Return the (x, y) coordinate for the center point of the cell that contains the specified text.  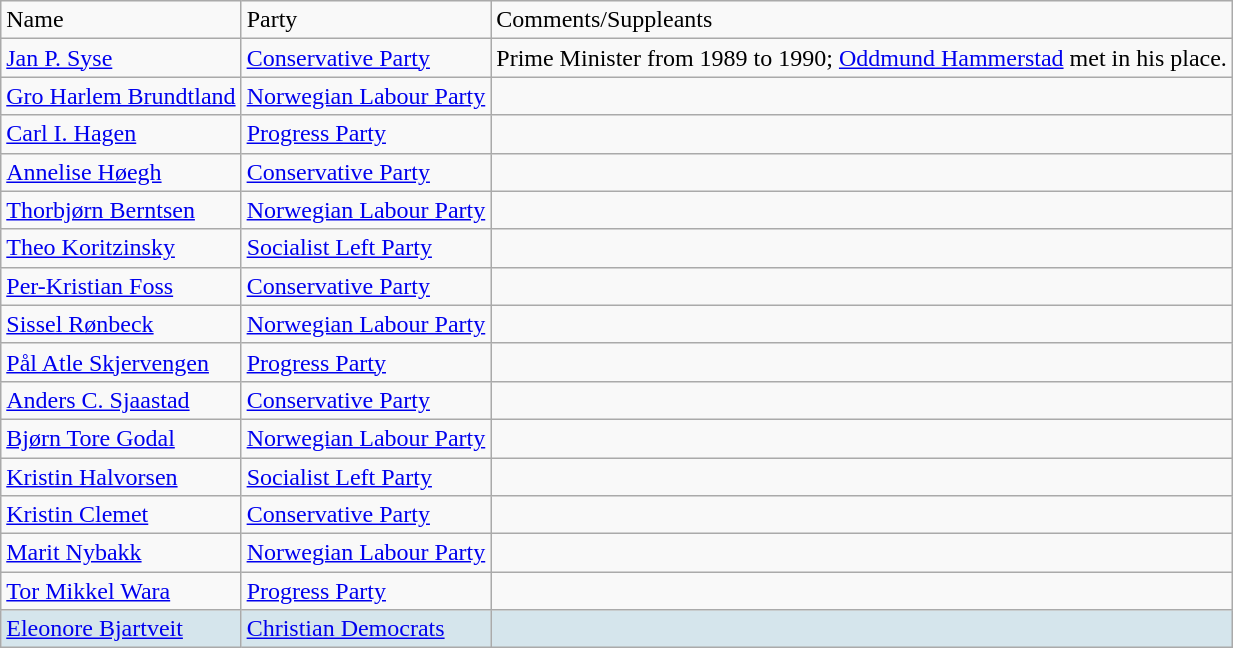
Theo Koritzinsky (121, 248)
Anders C. Sjaastad (121, 400)
Bjørn Tore Godal (121, 438)
Marit Nybakk (121, 553)
Jan P. Syse (121, 58)
Pål Atle Skjervengen (121, 362)
Annelise Høegh (121, 172)
Prime Minister from 1989 to 1990; Oddmund Hammerstad met in his place. (862, 58)
Comments/Suppleants (862, 20)
Kristin Halvorsen (121, 477)
Gro Harlem Brundtland (121, 96)
Christian Democrats (366, 629)
Name (121, 20)
Tor Mikkel Wara (121, 591)
Thorbjørn Berntsen (121, 210)
Party (366, 20)
Kristin Clemet (121, 515)
Sissel Rønbeck (121, 324)
Eleonore Bjartveit (121, 629)
Per-Kristian Foss (121, 286)
Carl I. Hagen (121, 134)
